Find where the given text appears and provide that cell's center as [x, y] coordinate. 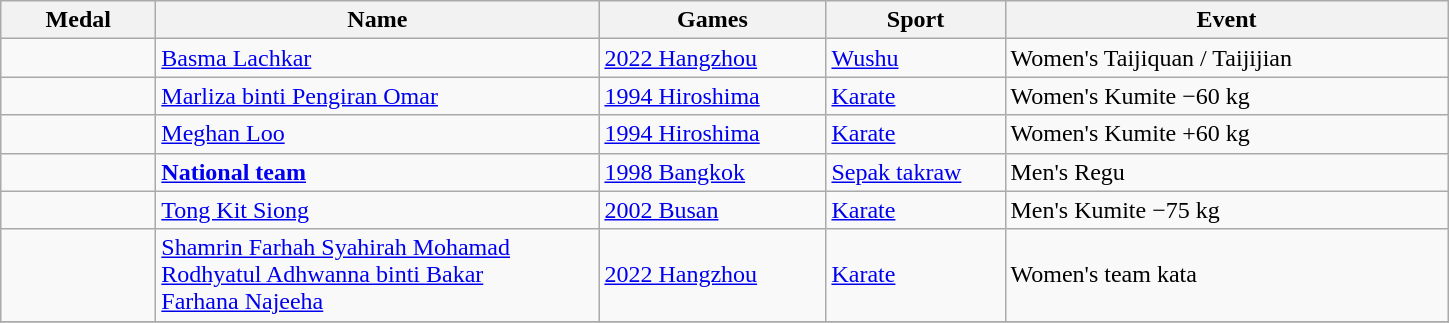
Medal [78, 20]
Women's Kumite −60 kg [1226, 96]
Wushu [916, 58]
Basma Lachkar [378, 58]
Name [378, 20]
Sport [916, 20]
Men's Regu [1226, 172]
Event [1226, 20]
2002 Busan [712, 210]
1998 Bangkok [712, 172]
Sepak takraw [916, 172]
Women's Taijiquan / Taijijian [1226, 58]
Women's team kata [1226, 275]
Men's Kumite −75 kg [1226, 210]
National team [378, 172]
Shamrin Farhah Syahirah MohamadRodhyatul Adhwanna binti BakarFarhana Najeeha [378, 275]
Meghan Loo [378, 134]
Tong Kit Siong [378, 210]
Games [712, 20]
Marliza binti Pengiran Omar [378, 96]
Women's Kumite +60 kg [1226, 134]
